Scan for the cell matching the given text and deliver its (X, Y) coordinate at center. 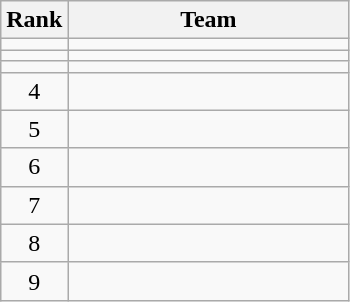
6 (34, 167)
7 (34, 205)
9 (34, 281)
8 (34, 243)
Team (208, 20)
5 (34, 129)
Rank (34, 20)
4 (34, 91)
